From the cell containing the given text, extract its center point as (x, y) coordinate. 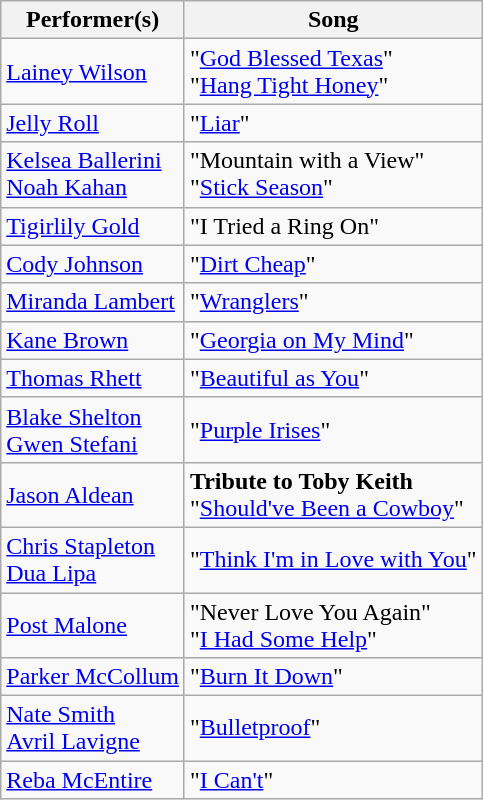
"Georgia on My Mind" (333, 340)
Tribute to Toby Keith"Should've Been a Cowboy" (333, 494)
Parker McCollum (93, 677)
Cody Johnson (93, 264)
"Burn It Down" (333, 677)
Tigirlily Gold (93, 226)
Lainey Wilson (93, 72)
"God Blessed Texas""Hang Tight Honey" (333, 72)
"Wranglers" (333, 302)
Blake SheltonGwen Stefani (93, 430)
Song (333, 20)
Thomas Rhett (93, 378)
Miranda Lambert (93, 302)
"I Tried a Ring On" (333, 226)
Kane Brown (93, 340)
"Mountain with a View""Stick Season" (333, 174)
Nate SmithAvril Lavigne (93, 728)
Kelsea BalleriniNoah Kahan (93, 174)
"Liar" (333, 123)
Reba McEntire (93, 780)
Performer(s) (93, 20)
"Never Love You Again""I Had Some Help" (333, 624)
"Beautiful as You" (333, 378)
"Bulletproof" (333, 728)
"Think I'm in Love with You" (333, 560)
Jason Aldean (93, 494)
"Dirt Cheap" (333, 264)
"Purple Irises" (333, 430)
Jelly Roll (93, 123)
Chris StapletonDua Lipa (93, 560)
Post Malone (93, 624)
"I Can't" (333, 780)
